Capture the cell that displays the provided text and extract its (x, y) central coordinate. 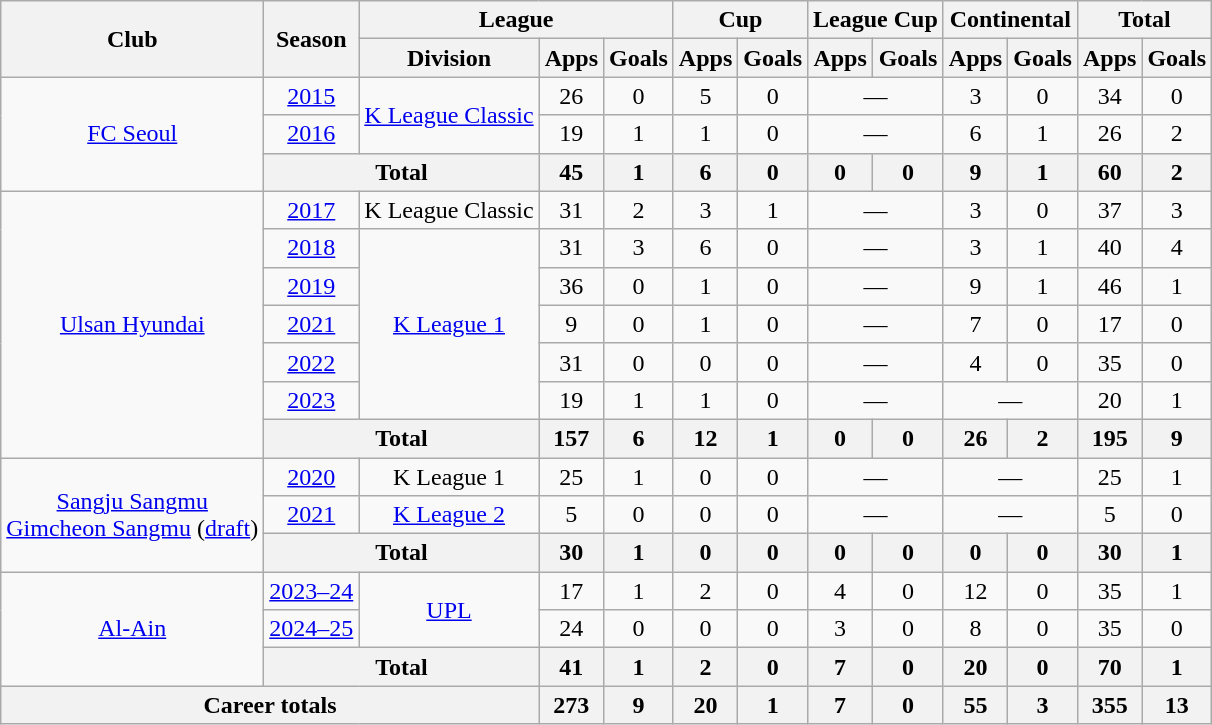
UPL (449, 610)
2023 (312, 400)
37 (1109, 210)
Division (449, 58)
46 (1109, 286)
Sangju SangmuGimcheon Sangmu (draft) (132, 515)
2019 (312, 286)
40 (1109, 248)
157 (571, 438)
2020 (312, 477)
Cup (740, 20)
36 (571, 286)
13 (1177, 705)
2018 (312, 248)
273 (571, 705)
Ulsan Hyundai (132, 324)
FC Seoul (132, 134)
2024–25 (312, 629)
Season (312, 39)
355 (1109, 705)
Continental (1010, 20)
2017 (312, 210)
Club (132, 39)
55 (975, 705)
Al-Ain (132, 629)
Career totals (270, 705)
2023–24 (312, 591)
34 (1109, 96)
K League 2 (449, 515)
2022 (312, 362)
41 (571, 667)
League Cup (876, 20)
195 (1109, 438)
24 (571, 629)
70 (1109, 667)
2015 (312, 96)
2016 (312, 134)
60 (1109, 172)
45 (571, 172)
8 (975, 629)
League (516, 20)
